Find where the given text appears and provide that cell's center as (X, Y) coordinate. 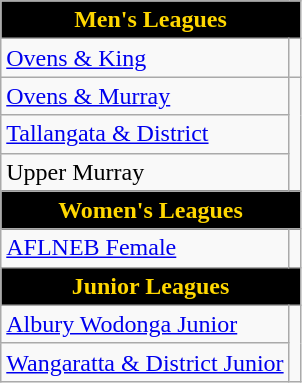
Wangaratta & District Junior (145, 362)
Junior Leagues (150, 286)
Upper Murray (145, 172)
Tallangata & District (145, 134)
Albury Wodonga Junior (145, 324)
Ovens & Murray (145, 96)
Women's Leagues (150, 210)
Men's Leagues (150, 20)
AFLNEB Female (145, 248)
Ovens & King (145, 58)
